Pinpoint the cell where the given text exists, returning its (x, y) midpoint coordinate. 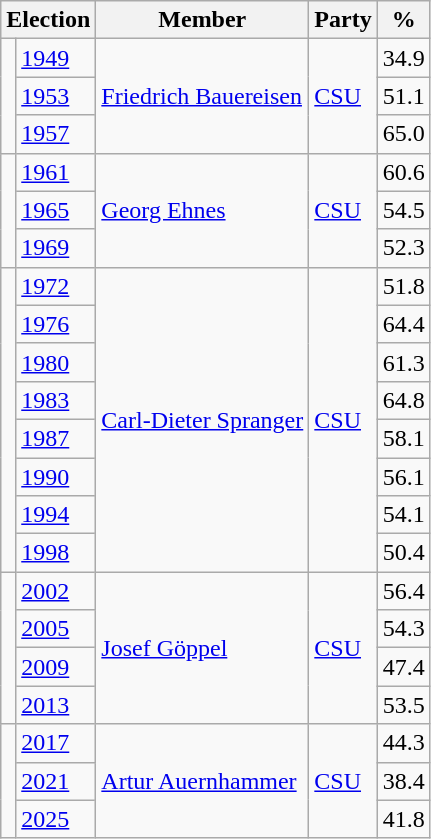
2017 (56, 743)
2013 (56, 705)
1972 (56, 286)
1980 (56, 362)
1987 (56, 438)
64.4 (404, 324)
Member (202, 20)
2009 (56, 667)
1961 (56, 172)
1976 (56, 324)
2005 (56, 629)
2025 (56, 819)
64.8 (404, 400)
1965 (56, 210)
54.5 (404, 210)
34.9 (404, 58)
% (404, 20)
44.3 (404, 743)
51.8 (404, 286)
Carl-Dieter Spranger (202, 419)
Josef Göppel (202, 648)
54.3 (404, 629)
Georg Ehnes (202, 210)
51.1 (404, 96)
Artur Auernhammer (202, 781)
60.6 (404, 172)
2021 (56, 781)
38.4 (404, 781)
1953 (56, 96)
56.1 (404, 477)
52.3 (404, 248)
Election (48, 20)
53.5 (404, 705)
61.3 (404, 362)
Friedrich Bauereisen (202, 96)
1949 (56, 58)
50.4 (404, 553)
1994 (56, 515)
1998 (56, 553)
1990 (56, 477)
54.1 (404, 515)
Party (343, 20)
2002 (56, 591)
41.8 (404, 819)
56.4 (404, 591)
65.0 (404, 134)
58.1 (404, 438)
1983 (56, 400)
47.4 (404, 667)
1957 (56, 134)
1969 (56, 248)
